Return the (x, y) coordinate for the center point of the cell that contains the specified text.  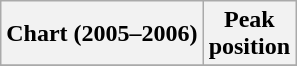
Chart (2005–2006) (102, 34)
Peakposition (249, 34)
